Capture the cell that displays the provided text and extract its [x, y] central coordinate. 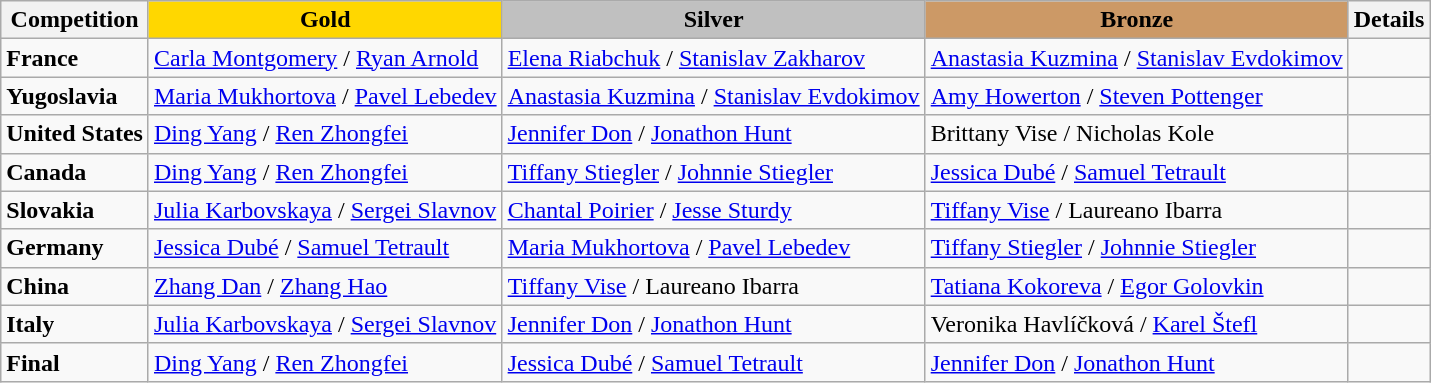
Zhang Dan / Zhang Hao [325, 286]
Silver [714, 20]
Canada [75, 172]
China [75, 286]
Slovakia [75, 210]
Brittany Vise / Nicholas Kole [1136, 134]
Italy [75, 324]
Yugoslavia [75, 96]
Details [1389, 20]
Elena Riabchuk / Stanislav Zakharov [714, 58]
United States [75, 134]
Tatiana Kokoreva / Egor Golovkin [1136, 286]
Carla Montgomery / Ryan Arnold [325, 58]
Chantal Poirier / Jesse Sturdy [714, 210]
Germany [75, 248]
Gold [325, 20]
Final [75, 362]
Bronze [1136, 20]
Veronika Havlíčková / Karel Štefl [1136, 324]
France [75, 58]
Competition [75, 20]
Amy Howerton / Steven Pottenger [1136, 96]
